Output the (x, y) coordinate of the center of the cell containing the given text.  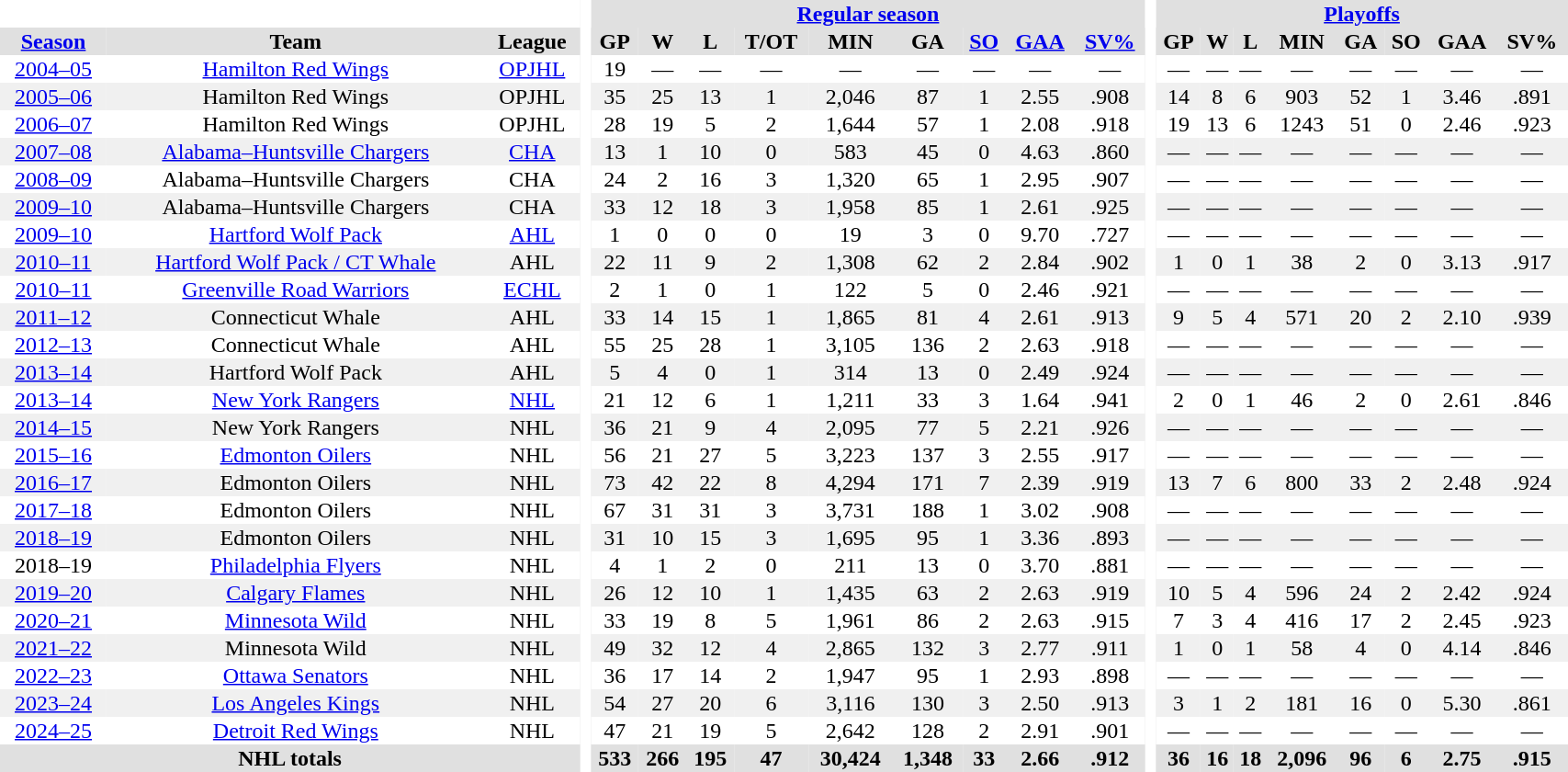
1,644 (851, 124)
35 (615, 96)
533 (615, 758)
416 (1302, 620)
181 (1302, 703)
Season (53, 41)
Detroit Red Wings (296, 731)
3.02 (1040, 510)
2.08 (1040, 124)
2,095 (851, 427)
132 (928, 648)
57 (928, 124)
3,116 (851, 703)
2012–13 (53, 345)
3,105 (851, 345)
Ottawa Senators (296, 675)
.911 (1110, 648)
596 (1302, 593)
Hartford Wolf Pack / CT Whale (296, 262)
2021–22 (53, 648)
1,961 (851, 620)
2.49 (1040, 372)
2005–06 (53, 96)
85 (928, 207)
2.39 (1040, 482)
Regular season (868, 14)
1,947 (851, 675)
2004–05 (53, 69)
2.42 (1462, 593)
63 (928, 593)
T/OT (772, 41)
195 (710, 758)
2,096 (1302, 758)
2.91 (1040, 731)
2.84 (1040, 262)
1,865 (851, 317)
2017–18 (53, 510)
.860 (1110, 152)
.901 (1110, 731)
171 (928, 482)
9.70 (1040, 234)
800 (1302, 482)
136 (928, 345)
Team (296, 41)
2.21 (1040, 427)
42 (662, 482)
2015–16 (53, 455)
3.46 (1462, 96)
122 (851, 289)
3.13 (1462, 262)
87 (928, 96)
Los Angeles Kings (296, 703)
128 (928, 731)
2,046 (851, 96)
188 (928, 510)
.727 (1110, 234)
2020–21 (53, 620)
3.70 (1040, 565)
NHL totals (290, 758)
2.45 (1462, 620)
1,320 (851, 179)
.926 (1110, 427)
.893 (1110, 538)
73 (615, 482)
3.36 (1040, 538)
903 (1302, 96)
51 (1360, 124)
2011–12 (53, 317)
.941 (1110, 400)
.861 (1532, 703)
62 (928, 262)
.925 (1110, 207)
67 (615, 510)
4.14 (1462, 648)
2014–15 (53, 427)
211 (851, 565)
314 (851, 372)
38 (1302, 262)
2016–17 (53, 482)
1,958 (851, 207)
5.30 (1462, 703)
2.93 (1040, 675)
96 (1360, 758)
2006–07 (53, 124)
130 (928, 703)
81 (928, 317)
1,211 (851, 400)
2.75 (1462, 758)
.907 (1110, 179)
1,695 (851, 538)
2.66 (1040, 758)
571 (1302, 317)
46 (1302, 400)
1,348 (928, 758)
Greenville Road Warriors (296, 289)
45 (928, 152)
2024–25 (53, 731)
.898 (1110, 675)
.939 (1532, 317)
4,294 (851, 482)
26 (615, 593)
137 (928, 455)
.891 (1532, 96)
52 (1360, 96)
2019–20 (53, 593)
.881 (1110, 565)
3,223 (851, 455)
86 (928, 620)
.902 (1110, 262)
583 (851, 152)
.912 (1110, 758)
1243 (1302, 124)
2.77 (1040, 648)
.921 (1110, 289)
56 (615, 455)
Playoffs (1362, 14)
30,424 (851, 758)
54 (615, 703)
49 (615, 648)
2.48 (1462, 482)
58 (1302, 648)
65 (928, 179)
4.63 (1040, 152)
55 (615, 345)
2.50 (1040, 703)
1,308 (851, 262)
77 (928, 427)
2008–09 (53, 179)
Philadelphia Flyers (296, 565)
2023–24 (53, 703)
2007–08 (53, 152)
2022–23 (53, 675)
ECHL (533, 289)
32 (662, 648)
3,731 (851, 510)
1,435 (851, 593)
Calgary Flames (296, 593)
League (533, 41)
2,865 (851, 648)
266 (662, 758)
2.10 (1462, 317)
2,642 (851, 731)
2.95 (1040, 179)
1.64 (1040, 400)
11 (662, 262)
